Detect which cell encompasses the target text, then output its (x, y) center coordinate. 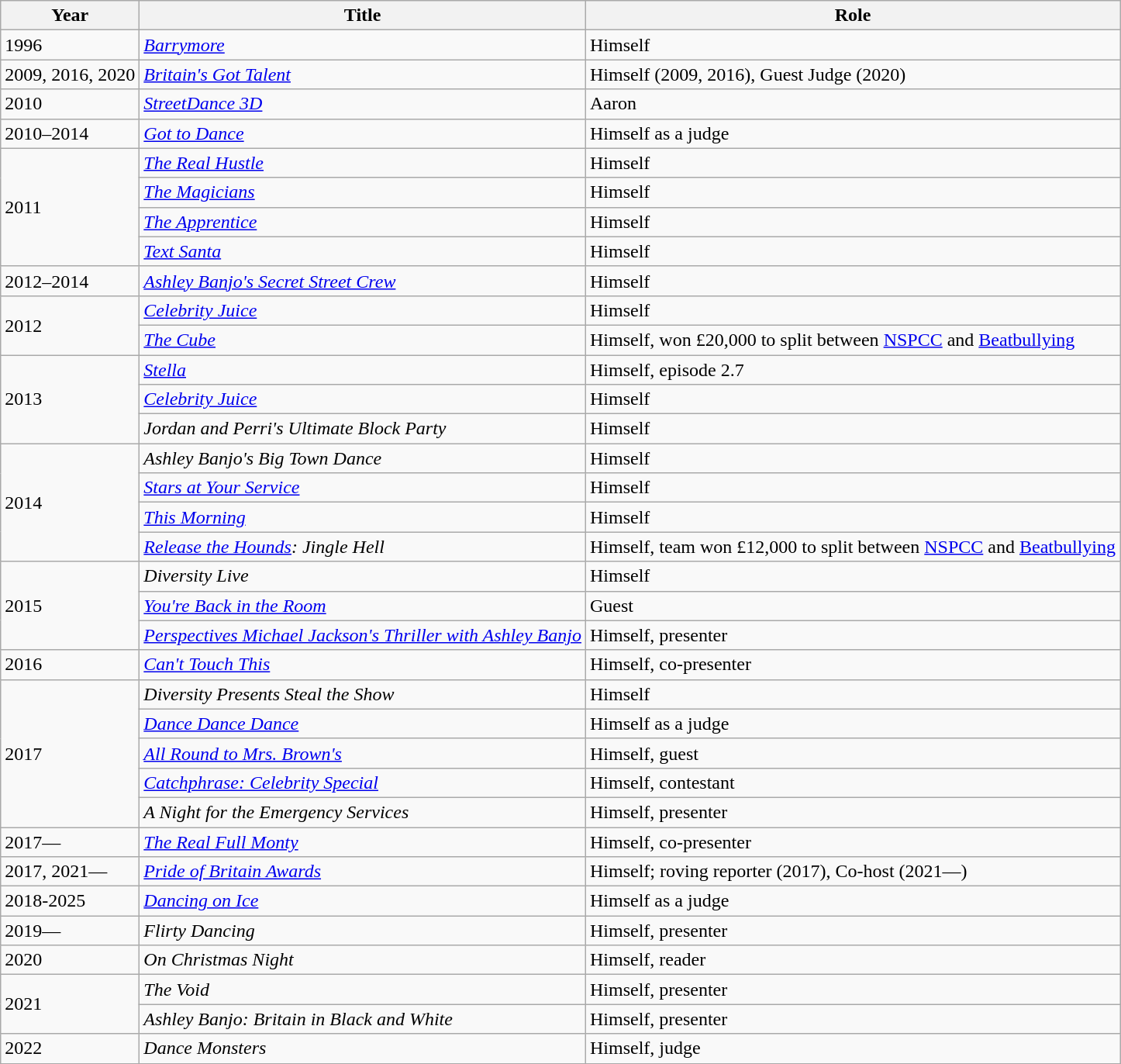
You're Back in the Room (363, 606)
The Real Full Monty (363, 841)
Himself, guest (853, 753)
2012 (70, 325)
1996 (70, 45)
Himself, contestant (853, 782)
The Void (363, 990)
2015 (70, 606)
Dancing on Ice (363, 901)
Himself, won £20,000 to split between NSPCC and Beatbullying (853, 340)
Catchphrase: Celebrity Special (363, 782)
Himself (2009, 2016), Guest Judge (2020) (853, 74)
2017— (70, 841)
2017 (70, 753)
Dance Monsters (363, 1048)
Year (70, 16)
2019— (70, 931)
Himself; roving reporter (2017), Co-host (2021—) (853, 872)
2011 (70, 207)
2014 (70, 503)
Britain's Got Talent (363, 74)
Stars at Your Service (363, 488)
The Cube (363, 340)
Title (363, 16)
The Magicians (363, 192)
Diversity Live (363, 576)
2017, 2021— (70, 872)
All Round to Mrs. Brown's (363, 753)
Pride of Britain Awards (363, 872)
Perspectives Michael Jackson's Thriller with Ashley Banjo (363, 635)
Text Santa (363, 251)
2013 (70, 399)
2010–2014 (70, 133)
Release the Hounds: Jingle Hell (363, 547)
Himself, team won £12,000 to split between NSPCC and Beatbullying (853, 547)
2021 (70, 1004)
Stella (363, 370)
Got to Dance (363, 133)
Ashley Banjo: Britain in Black and White (363, 1019)
Guest (853, 606)
Flirty Dancing (363, 931)
Diversity Presents Steal the Show (363, 694)
Aaron (853, 104)
Himself, judge (853, 1048)
2016 (70, 665)
Role (853, 16)
This Morning (363, 517)
Jordan and Perri's Ultimate Block Party (363, 429)
2010 (70, 104)
Himself, reader (853, 960)
On Christmas Night (363, 960)
2009, 2016, 2020 (70, 74)
Ashley Banjo's Big Town Dance (363, 458)
2012–2014 (70, 281)
The Real Hustle (363, 163)
Dance Dance Dance (363, 724)
2020 (70, 960)
Himself, episode 2.7 (853, 370)
Barrymore (363, 45)
The Apprentice (363, 222)
Ashley Banjo's Secret Street Crew (363, 281)
Can't Touch This (363, 665)
StreetDance 3D (363, 104)
2022 (70, 1048)
A Night for the Emergency Services (363, 812)
2018-2025 (70, 901)
